Return the (X, Y) coordinate for the center point of the cell that contains the specified text.  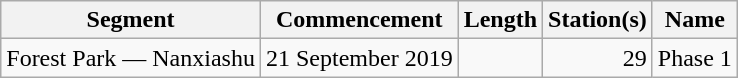
Name (694, 20)
Segment (131, 20)
29 (598, 58)
21 September 2019 (359, 58)
Forest Park — Nanxiashu (131, 58)
Station(s) (598, 20)
Phase 1 (694, 58)
Length (500, 20)
Commencement (359, 20)
